Pinpoint the cell where the given text exists, returning its [X, Y] midpoint coordinate. 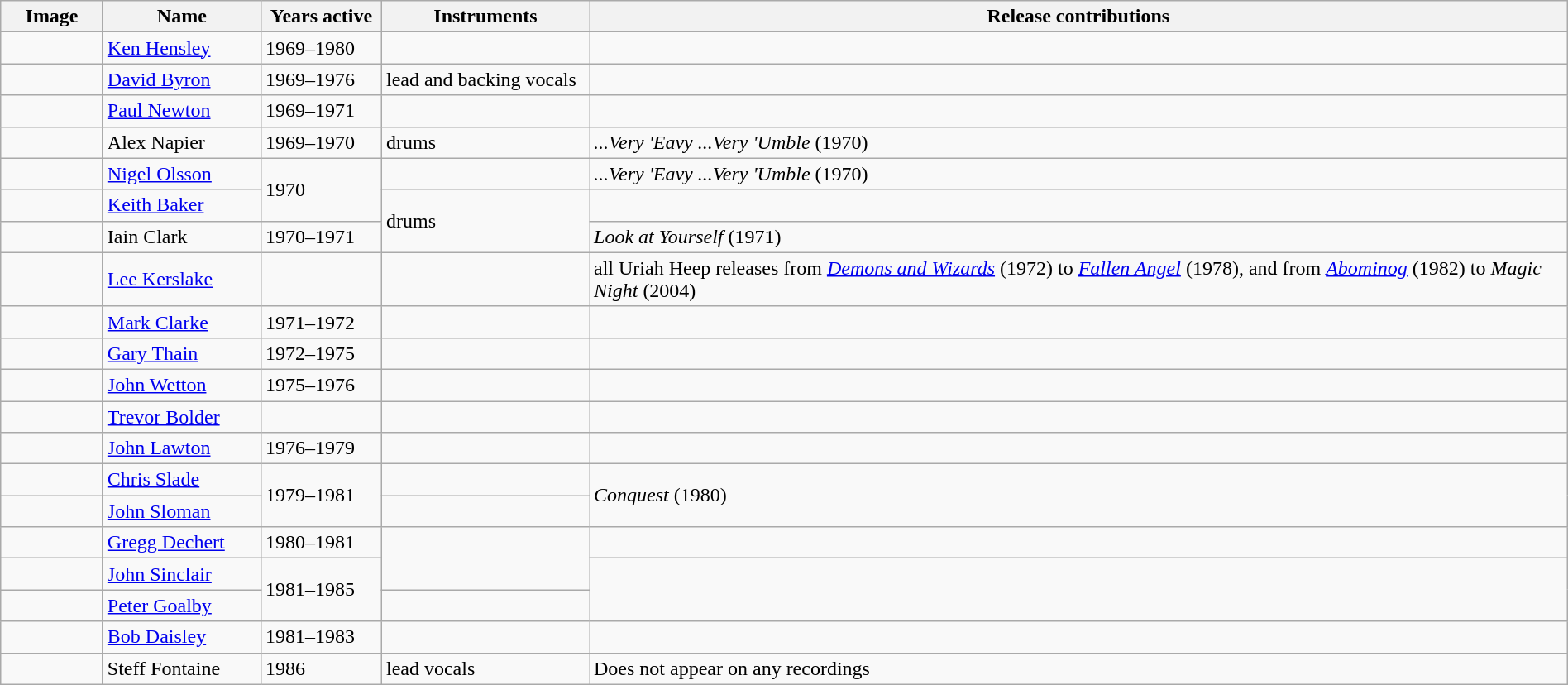
John Sinclair [182, 574]
Gary Thain [182, 353]
Trevor Bolder [182, 416]
Instruments [485, 17]
John Sloman [182, 511]
1986 [321, 668]
Gregg Dechert [182, 543]
Does not appear on any recordings [1078, 668]
Conquest (1980) [1078, 496]
Mark Clarke [182, 322]
1976–1979 [321, 448]
Iain Clark [182, 237]
1975–1976 [321, 385]
Name [182, 17]
John Lawton [182, 448]
Release contributions [1078, 17]
1980–1981 [321, 543]
Alex Napier [182, 142]
1969–1971 [321, 111]
1969–1970 [321, 142]
1971–1972 [321, 322]
Nigel Olsson [182, 174]
Chris Slade [182, 480]
1972–1975 [321, 353]
Peter Goalby [182, 606]
Keith Baker [182, 205]
Steff Fontaine [182, 668]
lead and backing vocals [485, 79]
1979–1981 [321, 496]
Bob Daisley [182, 637]
Lee Kerslake [182, 280]
1970 [321, 189]
lead vocals [485, 668]
Image [52, 17]
Paul Newton [182, 111]
Ken Hensley [182, 48]
1970–1971 [321, 237]
all Uriah Heep releases from Demons and Wizards (1972) to Fallen Angel (1978), and from Abominog (1982) to Magic Night (2004) [1078, 280]
Look at Yourself (1971) [1078, 237]
1981–1985 [321, 590]
1981–1983 [321, 637]
1969–1980 [321, 48]
1969–1976 [321, 79]
David Byron [182, 79]
John Wetton [182, 385]
Years active [321, 17]
